Identify which cell holds the provided text, then report its [X, Y] central coordinate. 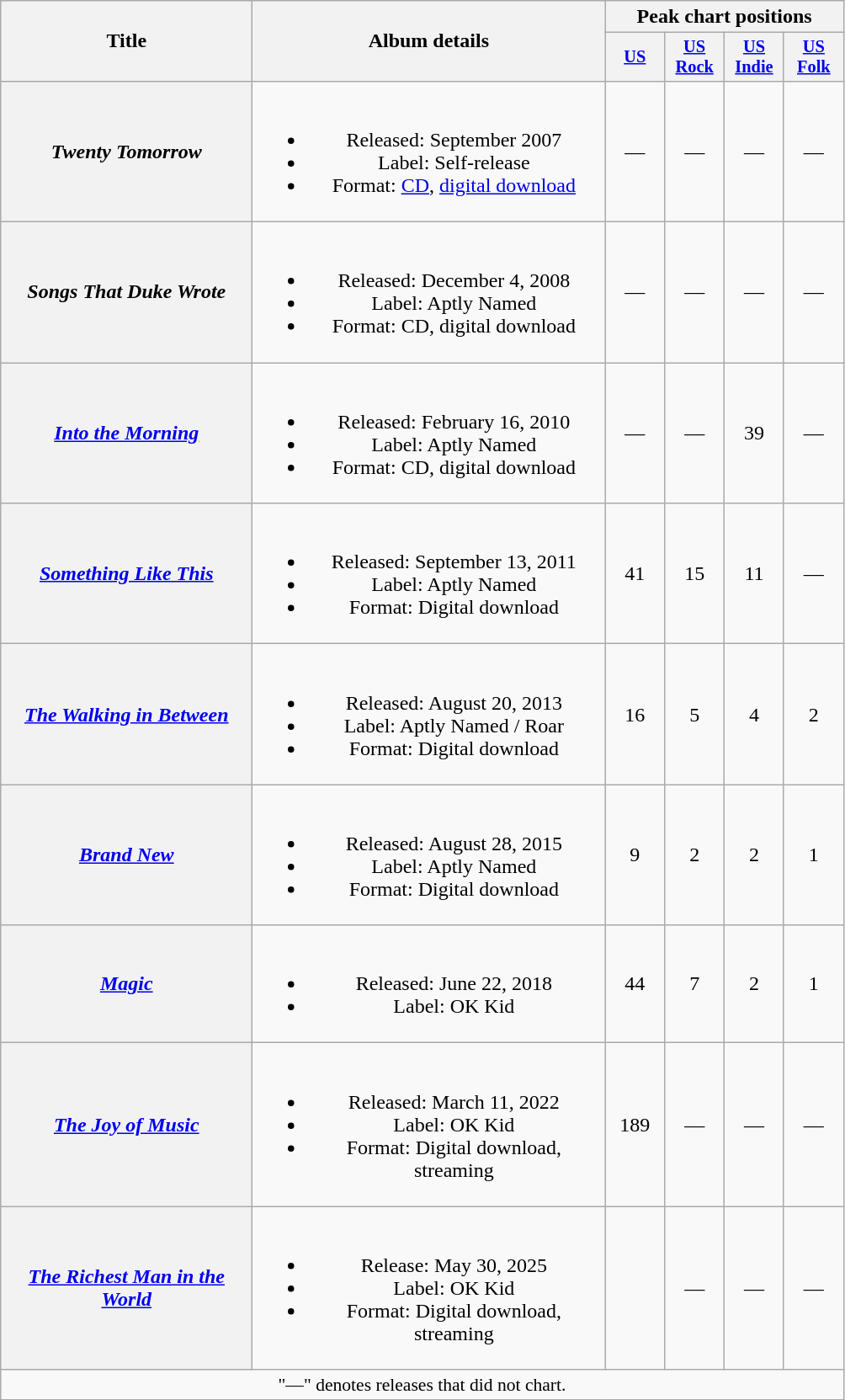
Release: May 30, 2025Label: OK KidFormat: Digital download, streaming [429, 1288]
Peak chart positions [724, 17]
The Walking in Between [126, 714]
189 [635, 1125]
Into the Morning [126, 433]
Released: August 28, 2015Label: Aptly NamedFormat: Digital download [429, 855]
Title [126, 41]
Released: September 2007Label: Self-releaseFormat: CD, digital download [429, 152]
US [635, 57]
Something Like This [126, 574]
Released: June 22, 2018Label: OK Kid [429, 984]
39 [754, 433]
The Richest Man in the World [126, 1288]
16 [635, 714]
Released: December 4, 2008Label: Aptly NamedFormat: CD, digital download [429, 293]
Released: February 16, 2010Label: Aptly NamedFormat: CD, digital download [429, 433]
41 [635, 574]
Songs That Duke Wrote [126, 293]
7 [695, 984]
Released: September 13, 2011Label: Aptly NamedFormat: Digital download [429, 574]
11 [754, 574]
Magic [126, 984]
Released: March 11, 2022Label: OK KidFormat: Digital download, streaming [429, 1125]
USRock [695, 57]
15 [695, 574]
44 [635, 984]
USIndie [754, 57]
5 [695, 714]
Released: August 20, 2013Label: Aptly Named / RoarFormat: Digital download [429, 714]
Album details [429, 41]
USFolk [813, 57]
The Joy of Music [126, 1125]
4 [754, 714]
"—" denotes releases that did not chart. [422, 1385]
Brand New [126, 855]
Twenty Tomorrow [126, 152]
9 [635, 855]
